Find where the given text appears and provide that cell's center as (X, Y) coordinate. 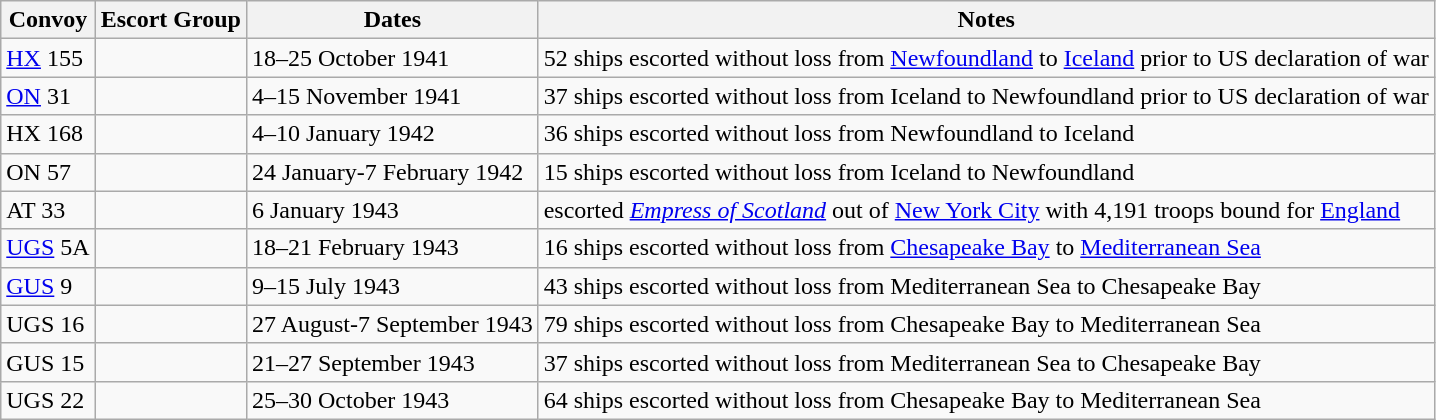
64 ships escorted without loss from Chesapeake Bay to Mediterranean Sea (986, 400)
4–15 November 1941 (392, 96)
24 January-7 February 1942 (392, 172)
HX 168 (48, 134)
UGS 16 (48, 324)
21–27 September 1943 (392, 362)
36 ships escorted without loss from Newfoundland to Iceland (986, 134)
25–30 October 1943 (392, 400)
18–25 October 1941 (392, 58)
43 ships escorted without loss from Mediterranean Sea to Chesapeake Bay (986, 286)
6 January 1943 (392, 210)
GUS 9 (48, 286)
AT 33 (48, 210)
37 ships escorted without loss from Mediterranean Sea to Chesapeake Bay (986, 362)
UGS 5A (48, 248)
9–15 July 1943 (392, 286)
ON 31 (48, 96)
27 August-7 September 1943 (392, 324)
UGS 22 (48, 400)
ON 57 (48, 172)
Convoy (48, 20)
GUS 15 (48, 362)
16 ships escorted without loss from Chesapeake Bay to Mediterranean Sea (986, 248)
37 ships escorted without loss from Iceland to Newfoundland prior to US declaration of war (986, 96)
Dates (392, 20)
4–10 January 1942 (392, 134)
18–21 February 1943 (392, 248)
HX 155 (48, 58)
escorted Empress of Scotland out of New York City with 4,191 troops bound for England (986, 210)
15 ships escorted without loss from Iceland to Newfoundland (986, 172)
Notes (986, 20)
52 ships escorted without loss from Newfoundland to Iceland prior to US declaration of war (986, 58)
Escort Group (170, 20)
79 ships escorted without loss from Chesapeake Bay to Mediterranean Sea (986, 324)
